Detect which cell encompasses the target text, then output its [x, y] center coordinate. 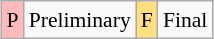
F [147, 20]
Final [186, 20]
P [13, 20]
Preliminary [80, 20]
